Detect which cell encompasses the target text, then output its [X, Y] center coordinate. 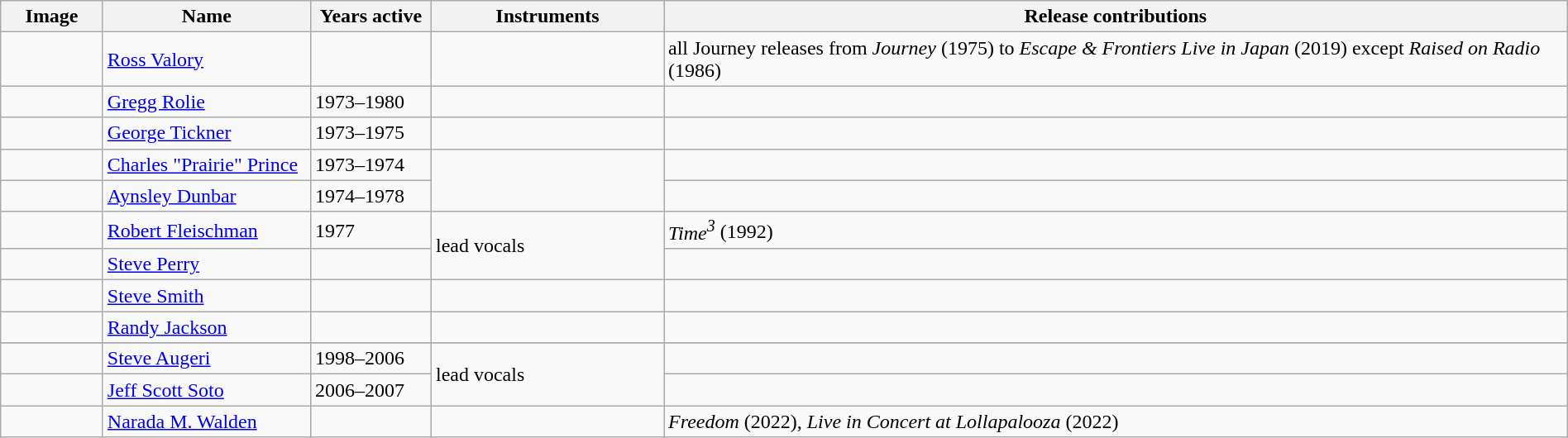
Release contributions [1115, 17]
Jeff Scott Soto [207, 390]
Time3 (1992) [1115, 230]
1977 [370, 230]
Freedom (2022), Live in Concert at Lollapalooza (2022) [1115, 421]
1974–1978 [370, 196]
all Journey releases from Journey (1975) to Escape & Frontiers Live in Japan (2019) except Raised on Radio (1986) [1115, 60]
Steve Smith [207, 296]
George Tickner [207, 133]
Years active [370, 17]
Ross Valory [207, 60]
Robert Fleischman [207, 230]
2006–2007 [370, 390]
Name [207, 17]
1973–1974 [370, 164]
Image [52, 17]
Charles "Prairie" Prince [207, 164]
1998–2006 [370, 359]
Steve Augeri [207, 359]
Steve Perry [207, 264]
Gregg Rolie [207, 102]
Instruments [547, 17]
Narada M. Walden [207, 421]
Randy Jackson [207, 327]
Aynsley Dunbar [207, 196]
1973–1975 [370, 133]
1973–1980 [370, 102]
